Determine the (x, y) coordinate at the center of the cell enclosing the given text.  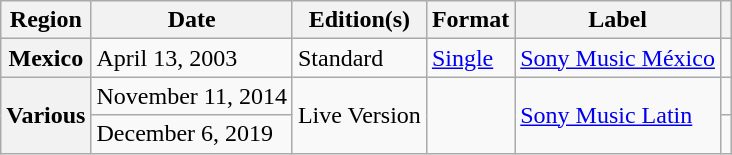
Region (46, 20)
Various (46, 115)
Mexico (46, 58)
Format (470, 20)
Live Version (359, 115)
April 13, 2003 (192, 58)
December 6, 2019 (192, 134)
Standard (359, 58)
Date (192, 20)
Single (470, 58)
November 11, 2014 (192, 96)
Sony Music Latin (618, 115)
Label (618, 20)
Sony Music México (618, 58)
Edition(s) (359, 20)
